Determine the (X, Y) coordinate at the center of the cell enclosing the given text.  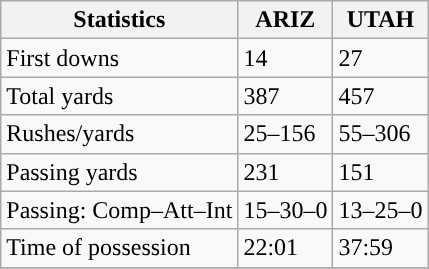
151 (380, 172)
25–156 (286, 134)
231 (286, 172)
ARIZ (286, 20)
14 (286, 58)
Time of possession (120, 248)
457 (380, 96)
UTAH (380, 20)
22:01 (286, 248)
55–306 (380, 134)
Passing yards (120, 172)
Passing: Comp–Att–Int (120, 210)
27 (380, 58)
387 (286, 96)
15–30–0 (286, 210)
13–25–0 (380, 210)
Statistics (120, 20)
Total yards (120, 96)
37:59 (380, 248)
Rushes/yards (120, 134)
First downs (120, 58)
